Detect which cell encompasses the target text, then output its [X, Y] center coordinate. 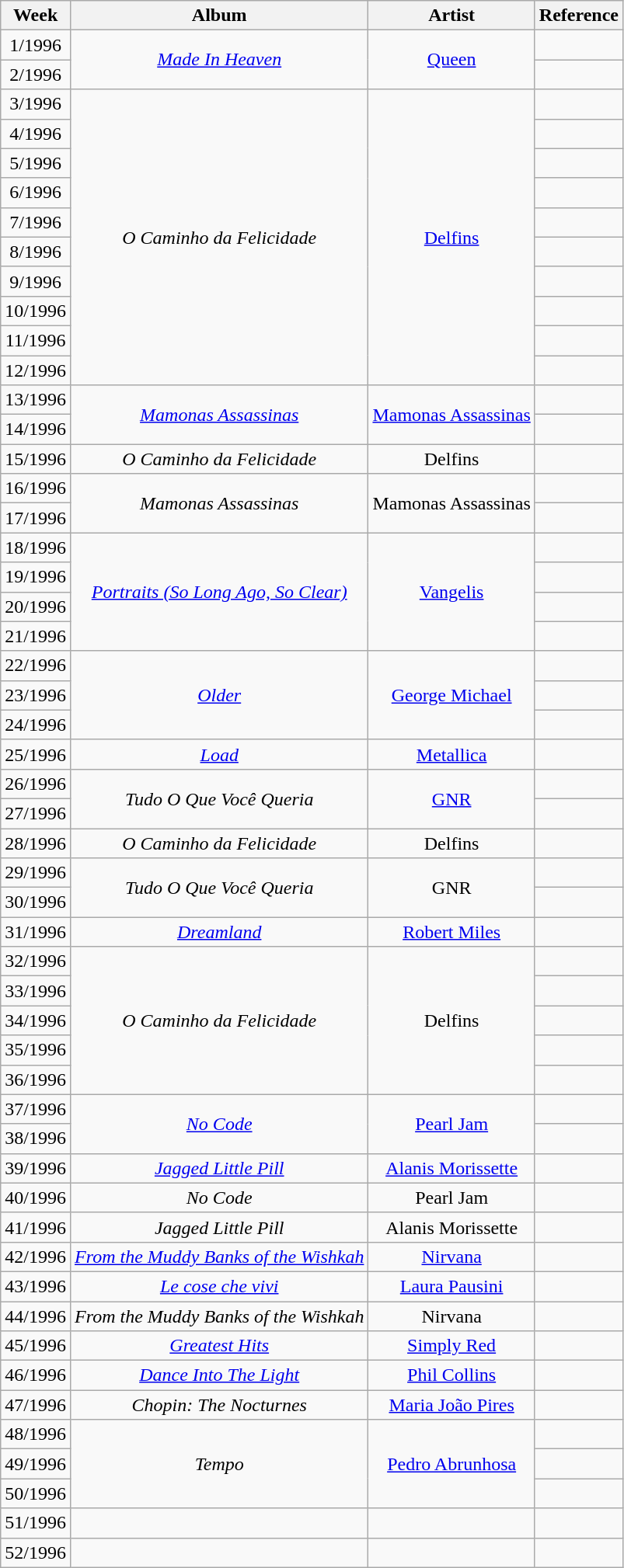
7/1996 [36, 222]
27/1996 [36, 813]
Week [36, 16]
43/1996 [36, 1286]
19/1996 [36, 577]
Tempo [219, 1464]
8/1996 [36, 252]
41/1996 [36, 1227]
Made In Heaven [219, 60]
35/1996 [36, 1050]
20/1996 [36, 607]
15/1996 [36, 459]
Greatest Hits [219, 1346]
4/1996 [36, 134]
Metallica [451, 754]
Pedro Abrunhosa [451, 1464]
17/1996 [36, 518]
Load [219, 754]
Phil Collins [451, 1375]
Laura Pausini [451, 1286]
45/1996 [36, 1346]
9/1996 [36, 281]
11/1996 [36, 340]
2/1996 [36, 75]
29/1996 [36, 873]
16/1996 [36, 488]
37/1996 [36, 1109]
49/1996 [36, 1464]
26/1996 [36, 784]
44/1996 [36, 1316]
Artist [451, 16]
18/1996 [36, 548]
34/1996 [36, 1020]
46/1996 [36, 1375]
Vangelis [451, 592]
52/1996 [36, 1552]
24/1996 [36, 725]
5/1996 [36, 163]
George Michael [451, 695]
Reference [578, 16]
3/1996 [36, 104]
Queen [451, 60]
1/1996 [36, 45]
39/1996 [36, 1168]
Album [219, 16]
47/1996 [36, 1405]
Older [219, 695]
38/1996 [36, 1139]
40/1996 [36, 1198]
28/1996 [36, 843]
25/1996 [36, 754]
32/1996 [36, 961]
21/1996 [36, 636]
42/1996 [36, 1257]
Maria João Pires [451, 1405]
Dance Into The Light [219, 1375]
Robert Miles [451, 932]
36/1996 [36, 1080]
30/1996 [36, 902]
Simply Red [451, 1346]
Dreamland [219, 932]
Chopin: The Nocturnes [219, 1405]
Portraits (So Long Ago, So Clear) [219, 592]
22/1996 [36, 666]
14/1996 [36, 429]
50/1996 [36, 1493]
12/1996 [36, 370]
51/1996 [36, 1523]
6/1996 [36, 193]
13/1996 [36, 400]
Le cose che vivi [219, 1286]
48/1996 [36, 1434]
33/1996 [36, 991]
31/1996 [36, 932]
23/1996 [36, 695]
10/1996 [36, 311]
